Identify which cell holds the provided text, then report its [X, Y] central coordinate. 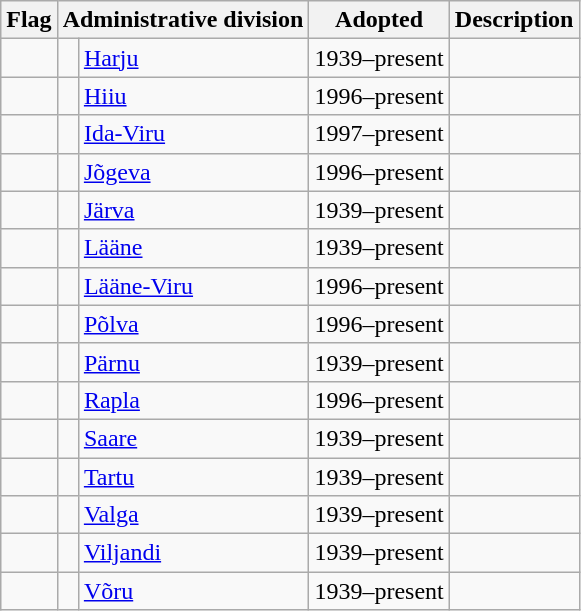
Adopted [379, 20]
Järva [194, 210]
Viljandi [194, 553]
Põlva [194, 324]
Harju [194, 58]
Saare [194, 438]
Jõgeva [194, 172]
Tartu [194, 477]
Võru [194, 591]
Hiiu [194, 96]
Pärnu [194, 362]
Rapla [194, 400]
Flag [29, 20]
Administrative division [183, 20]
Ida-Viru [194, 134]
1997–present [379, 134]
Lääne [194, 248]
Lääne-Viru [194, 286]
Description [514, 20]
Valga [194, 515]
